Return [x, y] of the center of cell containing provided text 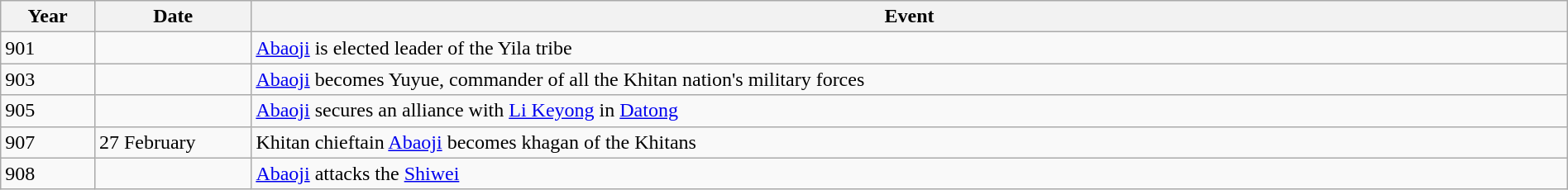
Date [172, 17]
901 [48, 48]
905 [48, 111]
908 [48, 173]
27 February [172, 142]
Abaoji is elected leader of the Yila tribe [910, 48]
903 [48, 79]
Khitan chieftain Abaoji becomes khagan of the Khitans [910, 142]
Abaoji secures an alliance with Li Keyong in Datong [910, 111]
Abaoji becomes Yuyue, commander of all the Khitan nation's military forces [910, 79]
Year [48, 17]
907 [48, 142]
Event [910, 17]
Abaoji attacks the Shiwei [910, 173]
